Capture the cell that displays the provided text and extract its (x, y) central coordinate. 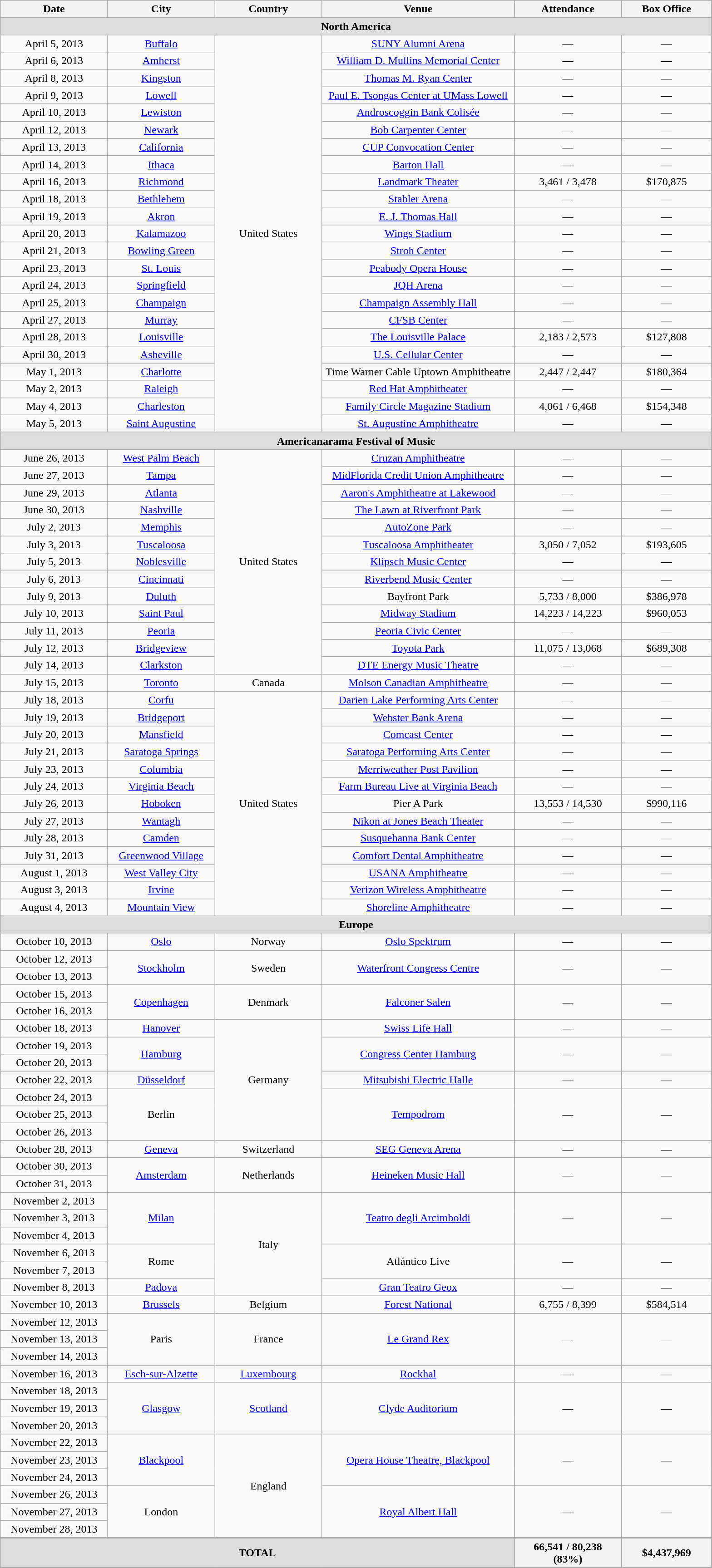
June 27, 2013 (54, 475)
Swiss Life Hall (418, 1028)
13,553 / 14,530 (568, 804)
Rome (161, 1261)
October 13, 2013 (54, 976)
Susquehanna Bank Center (418, 838)
Webster Bank Arena (418, 717)
October 26, 2013 (54, 1132)
Norway (268, 942)
$127,808 (667, 337)
Atlanta (161, 492)
West Palm Beach (161, 458)
Charlotte (161, 372)
April 8, 2013 (54, 78)
Berlin (161, 1115)
SUNY Alumni Arena (418, 44)
Family Circle Magazine Stadium (418, 406)
London (161, 1512)
$180,364 (667, 372)
Time Warner Cable Uptown Amphitheatre (418, 372)
Country (268, 9)
William D. Mullins Memorial Center (418, 61)
TOTAL (257, 1553)
Italy (268, 1244)
Geneva (161, 1149)
Box Office (667, 9)
October 12, 2013 (54, 959)
November 26, 2013 (54, 1494)
Toyota Park (418, 648)
July 10, 2013 (54, 614)
Bethlehem (161, 199)
Champaign (161, 303)
Corfu (161, 700)
April 12, 2013 (54, 130)
CFSB Center (418, 320)
Columbia (161, 769)
Europe (356, 924)
City (161, 9)
Riverbend Music Center (418, 579)
Royal Albert Hall (418, 1512)
Clyde Auditorium (418, 1408)
October 16, 2013 (54, 1011)
April 27, 2013 (54, 320)
November 23, 2013 (54, 1460)
Toronto (161, 683)
November 22, 2013 (54, 1443)
Irvine (161, 890)
66,541 / 80,238 (83%) (568, 1553)
November 8, 2013 (54, 1287)
DTE Energy Music Theatre (418, 665)
Stockholm (161, 968)
Switzerland (268, 1149)
Saint Paul (161, 614)
Falconer Salen (418, 1002)
Darien Lake Performing Arts Center (418, 700)
USANA Amphitheatre (418, 873)
Murray (161, 320)
Milan (161, 1218)
Virginia Beach (161, 786)
July 5, 2013 (54, 562)
Opera House Theatre, Blackpool (418, 1460)
MidFlorida Credit Union Amphitheatre (418, 475)
2,447 / 2,447 (568, 372)
$4,437,969 (667, 1553)
3,050 / 7,052 (568, 545)
July 11, 2013 (54, 631)
April 28, 2013 (54, 337)
Hanover (161, 1028)
April 18, 2013 (54, 199)
November 6, 2013 (54, 1253)
April 20, 2013 (54, 234)
$960,053 (667, 614)
5,733 / 8,000 (568, 596)
Paul E. Tsongas Center at UMass Lowell (418, 95)
Oslo Spektrum (418, 942)
Champaign Assembly Hall (418, 303)
Louisville (161, 337)
Atlántico Live (418, 1261)
$386,978 (667, 596)
Red Hat Amphitheater (418, 389)
Congress Center Hamburg (418, 1054)
Comcast Center (418, 734)
October 15, 2013 (54, 993)
Tuscaloosa Amphitheater (418, 545)
Duluth (161, 596)
$193,605 (667, 545)
SEG Geneva Arena (418, 1149)
Esch-sur-Alzette (161, 1374)
$990,116 (667, 804)
Bridgeview (161, 648)
Molson Canadian Amphitheatre (418, 683)
Scotland (268, 1408)
June 29, 2013 (54, 492)
November 14, 2013 (54, 1357)
Stabler Arena (418, 199)
Raleigh (161, 389)
St. Louis (161, 268)
AutoZone Park (418, 527)
Saratoga Performing Arts Center (418, 752)
Landmark Theater (418, 182)
October 18, 2013 (54, 1028)
Gran Teatro Geox (418, 1287)
May 5, 2013 (54, 423)
Copenhagen (161, 1002)
Amsterdam (161, 1175)
11,075 / 13,068 (568, 648)
Tuscaloosa (161, 545)
Noblesville (161, 562)
Attendance (568, 9)
U.S. Cellular Center (418, 354)
Bridgeport (161, 717)
July 15, 2013 (54, 683)
April 24, 2013 (54, 285)
Charleston (161, 406)
Klipsch Music Center (418, 562)
Androscoggin Bank Colisée (418, 113)
Rockhal (418, 1374)
July 31, 2013 (54, 855)
May 2, 2013 (54, 389)
Sweden (268, 968)
Padova (161, 1287)
July 14, 2013 (54, 665)
June 30, 2013 (54, 510)
July 20, 2013 (54, 734)
Barton Hall (418, 164)
Kalamazoo (161, 234)
Richmond (161, 182)
November 20, 2013 (54, 1425)
California (161, 147)
April 13, 2013 (54, 147)
Düsseldorf (161, 1080)
Aaron's Amphitheatre at Lakewood (418, 492)
Teatro degli Arcimboldi (418, 1218)
Akron (161, 216)
July 23, 2013 (54, 769)
Shoreline Amphitheatre (418, 907)
Comfort Dental Amphitheatre (418, 855)
CUP Convocation Center (418, 147)
Mitsubishi Electric Halle (418, 1080)
July 6, 2013 (54, 579)
October 10, 2013 (54, 942)
November 18, 2013 (54, 1391)
France (268, 1339)
July 26, 2013 (54, 804)
Bob Carpenter Center (418, 130)
November 12, 2013 (54, 1322)
$689,308 (667, 648)
$584,514 (667, 1304)
Memphis (161, 527)
14,223 / 14,223 (568, 614)
Pier A Park (418, 804)
Mountain View (161, 907)
Netherlands (268, 1175)
Thomas M. Ryan Center (418, 78)
July 19, 2013 (54, 717)
Wings Stadium (418, 234)
August 4, 2013 (54, 907)
The Lawn at Riverfront Park (418, 510)
November 28, 2013 (54, 1529)
Tampa (161, 475)
St. Augustine Amphitheatre (418, 423)
Stroh Center (418, 251)
Clarkston (161, 665)
Oslo (161, 942)
Forest National (418, 1304)
2,183 / 2,573 (568, 337)
$170,875 (667, 182)
Buffalo (161, 44)
July 27, 2013 (54, 821)
June 26, 2013 (54, 458)
Blackpool (161, 1460)
April 9, 2013 (54, 95)
Luxembourg (268, 1374)
October 20, 2013 (54, 1063)
October 31, 2013 (54, 1184)
November 2, 2013 (54, 1201)
November 16, 2013 (54, 1374)
JQH Arena (418, 285)
October 28, 2013 (54, 1149)
July 28, 2013 (54, 838)
May 1, 2013 (54, 372)
Heineken Music Hall (418, 1175)
Camden (161, 838)
November 24, 2013 (54, 1477)
Cincinnati (161, 579)
April 19, 2013 (54, 216)
October 30, 2013 (54, 1166)
Denmark (268, 1002)
Tempodrom (418, 1115)
November 7, 2013 (54, 1270)
Le Grand Rex (418, 1339)
July 12, 2013 (54, 648)
North America (356, 26)
July 9, 2013 (54, 596)
Paris (161, 1339)
England (268, 1486)
The Louisville Palace (418, 337)
Nashville (161, 510)
November 19, 2013 (54, 1408)
Belgium (268, 1304)
November 3, 2013 (54, 1218)
November 10, 2013 (54, 1304)
E. J. Thomas Hall (418, 216)
July 24, 2013 (54, 786)
Midway Stadium (418, 614)
October 22, 2013 (54, 1080)
May 4, 2013 (54, 406)
April 23, 2013 (54, 268)
$154,348 (667, 406)
Bowling Green (161, 251)
April 30, 2013 (54, 354)
West Valley City (161, 873)
Nikon at Jones Beach Theater (418, 821)
April 5, 2013 (54, 44)
November 13, 2013 (54, 1339)
Ithaca (161, 164)
July 18, 2013 (54, 700)
Americanarama Festival of Music (356, 441)
October 24, 2013 (54, 1097)
Farm Bureau Live at Virginia Beach (418, 786)
August 1, 2013 (54, 873)
April 21, 2013 (54, 251)
October 19, 2013 (54, 1045)
4,061 / 6,468 (568, 406)
July 3, 2013 (54, 545)
Waterfront Congress Centre (418, 968)
Hoboken (161, 804)
Lewiston (161, 113)
Date (54, 9)
November 27, 2013 (54, 1512)
Peabody Opera House (418, 268)
Lowell (161, 95)
Asheville (161, 354)
July 21, 2013 (54, 752)
Glasgow (161, 1408)
Brussels (161, 1304)
Verizon Wireless Amphitheatre (418, 890)
Springfield (161, 285)
Cruzan Amphitheatre (418, 458)
Saint Augustine (161, 423)
Amherst (161, 61)
October 25, 2013 (54, 1115)
Wantagh (161, 821)
April 25, 2013 (54, 303)
July 2, 2013 (54, 527)
April 16, 2013 (54, 182)
April 6, 2013 (54, 61)
Saratoga Springs (161, 752)
April 14, 2013 (54, 164)
August 3, 2013 (54, 890)
Merriweather Post Pavilion (418, 769)
Bayfront Park (418, 596)
Newark (161, 130)
Peoria Civic Center (418, 631)
Mansfield (161, 734)
Canada (268, 683)
Venue (418, 9)
Germany (268, 1080)
Hamburg (161, 1054)
April 10, 2013 (54, 113)
Peoria (161, 631)
3,461 / 3,478 (568, 182)
November 4, 2013 (54, 1235)
6,755 / 8,399 (568, 1304)
Kingston (161, 78)
Greenwood Village (161, 855)
